Scan for the cell matching the given text and deliver its (X, Y) coordinate at center. 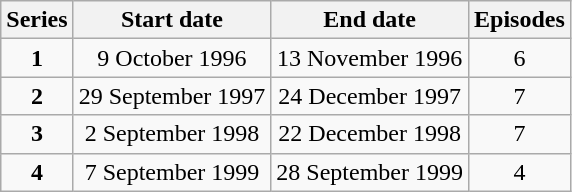
9 October 1996 (172, 58)
24 December 1997 (370, 96)
28 September 1999 (370, 172)
29 September 1997 (172, 96)
Episodes (520, 20)
2 September 1998 (172, 134)
Series (37, 20)
2 (37, 96)
3 (37, 134)
Start date (172, 20)
6 (520, 58)
22 December 1998 (370, 134)
End date (370, 20)
13 November 1996 (370, 58)
7 September 1999 (172, 172)
1 (37, 58)
